Provide the [X, Y] coordinate of the cell's center where the given text is located.  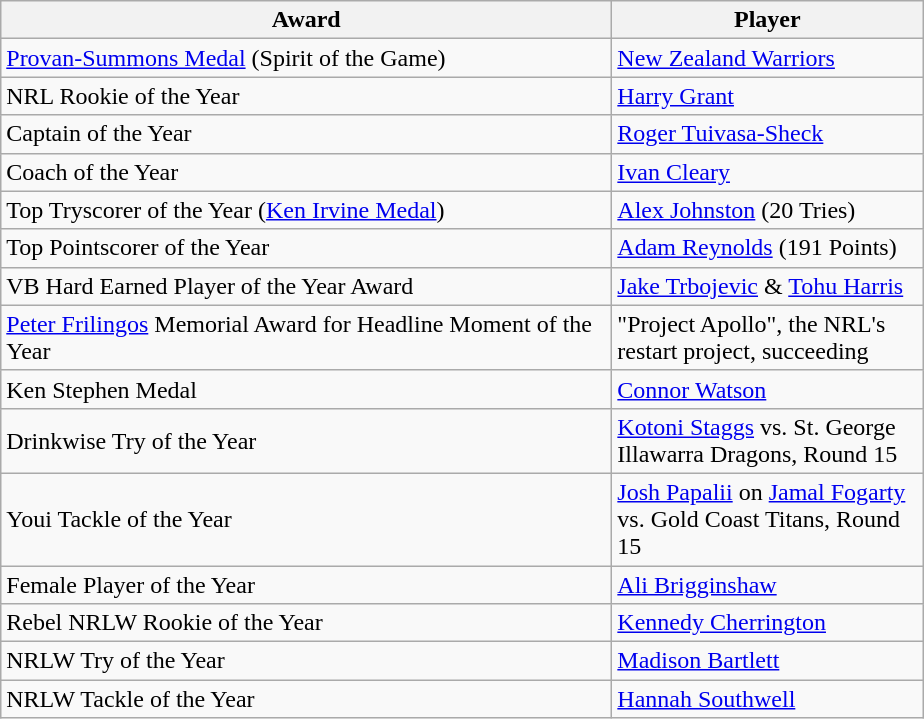
NRLW Try of the Year [306, 661]
Youi Tackle of the Year [306, 519]
Connor Watson [768, 389]
Madison Bartlett [768, 661]
Drinkwise Try of the Year [306, 440]
Kotoni Staggs vs. St. George Illawarra Dragons, Round 15 [768, 440]
Roger Tuivasa-Sheck [768, 134]
Ivan Cleary [768, 172]
Adam Reynolds (191 Points) [768, 248]
Captain of the Year [306, 134]
Player [768, 20]
"Project Apollo", the NRL's restart project, succeeding [768, 338]
Hannah Southwell [768, 699]
Coach of the Year [306, 172]
Provan-Summons Medal (Spirit of the Game) [306, 58]
Rebel NRLW Rookie of the Year [306, 623]
Top Tryscorer of the Year (Ken Irvine Medal) [306, 210]
Kennedy Cherrington [768, 623]
NRL Rookie of the Year [306, 96]
Ali Brigginshaw [768, 585]
New Zealand Warriors [768, 58]
Top Pointscorer of the Year [306, 248]
VB Hard Earned Player of the Year Award [306, 286]
Peter Frilingos Memorial Award for Headline Moment of the Year [306, 338]
Josh Papalii on Jamal Fogarty vs. Gold Coast Titans, Round 15 [768, 519]
Ken Stephen Medal [306, 389]
NRLW Tackle of the Year [306, 699]
Alex Johnston (20 Tries) [768, 210]
Female Player of the Year [306, 585]
Harry Grant [768, 96]
Jake Trbojevic & Tohu Harris [768, 286]
Award [306, 20]
